Identify which cell holds the provided text, then report its (X, Y) central coordinate. 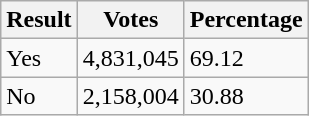
Votes (130, 20)
4,831,045 (130, 58)
69.12 (246, 58)
30.88 (246, 96)
Result (39, 20)
Yes (39, 58)
Percentage (246, 20)
2,158,004 (130, 96)
No (39, 96)
